Scan for the cell matching the given text and deliver its [x, y] coordinate at center. 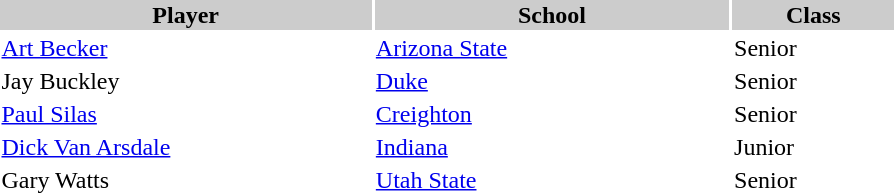
Art Becker [186, 48]
Dick Van Arsdale [186, 147]
Class [814, 15]
Player [186, 15]
Indiana [552, 147]
School [552, 15]
Paul Silas [186, 114]
Arizona State [552, 48]
Creighton [552, 114]
Jay Buckley [186, 81]
Duke [552, 81]
Junior [814, 147]
